Detect which cell encompasses the target text, then output its [X, Y] center coordinate. 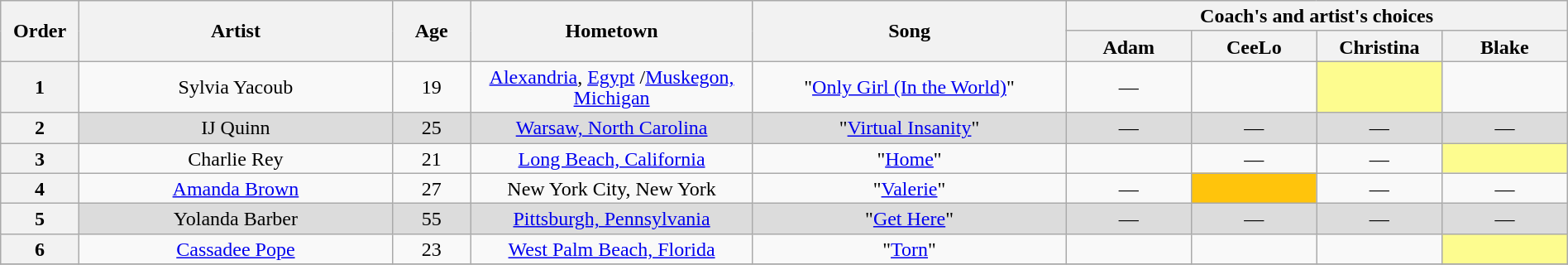
"Get Here" [910, 219]
27 [432, 189]
Blake [1505, 46]
Sylvia Yacoub [235, 87]
19 [432, 87]
"Torn" [910, 248]
Hometown [612, 31]
25 [432, 128]
6 [40, 248]
"Virtual Insanity" [910, 128]
Christina [1379, 46]
"Valerie" [910, 189]
21 [432, 157]
New York City, New York [612, 189]
Warsaw, North Carolina [612, 128]
1 [40, 87]
Pittsburgh, Pennsylvania [612, 219]
4 [40, 189]
IJ Quinn [235, 128]
Yolanda Barber [235, 219]
West Palm Beach, Florida [612, 248]
55 [432, 219]
Order [40, 31]
5 [40, 219]
"Only Girl (In the World)" [910, 87]
Alexandria, Egypt /Muskegon, Michigan [612, 87]
Cassadee Pope [235, 248]
Amanda Brown [235, 189]
23 [432, 248]
CeeLo [1255, 46]
2 [40, 128]
Long Beach, California [612, 157]
Artist [235, 31]
3 [40, 157]
Age [432, 31]
Coach's and artist's choices [1317, 17]
"Home" [910, 157]
Song [910, 31]
Charlie Rey [235, 157]
Adam [1129, 46]
